Scan for the cell matching the given text and deliver its (x, y) coordinate at center. 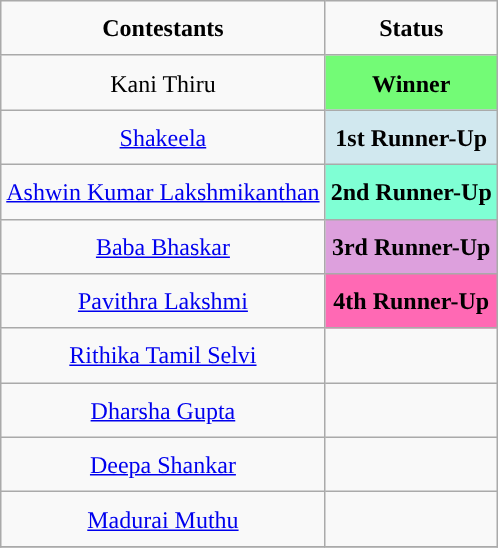
Dharsha Gupta (163, 410)
Deepa Shankar (163, 464)
Pavithra Lakshmi (163, 302)
2nd Runner-Up (411, 192)
Winner (411, 82)
Rithika Tamil Selvi (163, 356)
Contestants (163, 28)
Shakeela (163, 138)
1st Runner-Up (411, 138)
Kani Thiru (163, 82)
Status (411, 28)
3rd Runner-Up (411, 246)
Madurai Muthu (163, 520)
Baba Bhaskar (163, 246)
4th Runner-Up (411, 302)
Ashwin Kumar Lakshmikanthan (163, 192)
